Find where the given text appears and provide that cell's center as [x, y] coordinate. 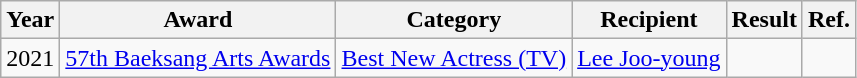
Lee Joo-young [649, 58]
Award [198, 20]
57th Baeksang Arts Awards [198, 58]
Year [30, 20]
2021 [30, 58]
Result [764, 20]
Best New Actress (TV) [454, 58]
Recipient [649, 20]
Ref. [828, 20]
Category [454, 20]
